From the cell containing the given text, extract its center point as (X, Y) coordinate. 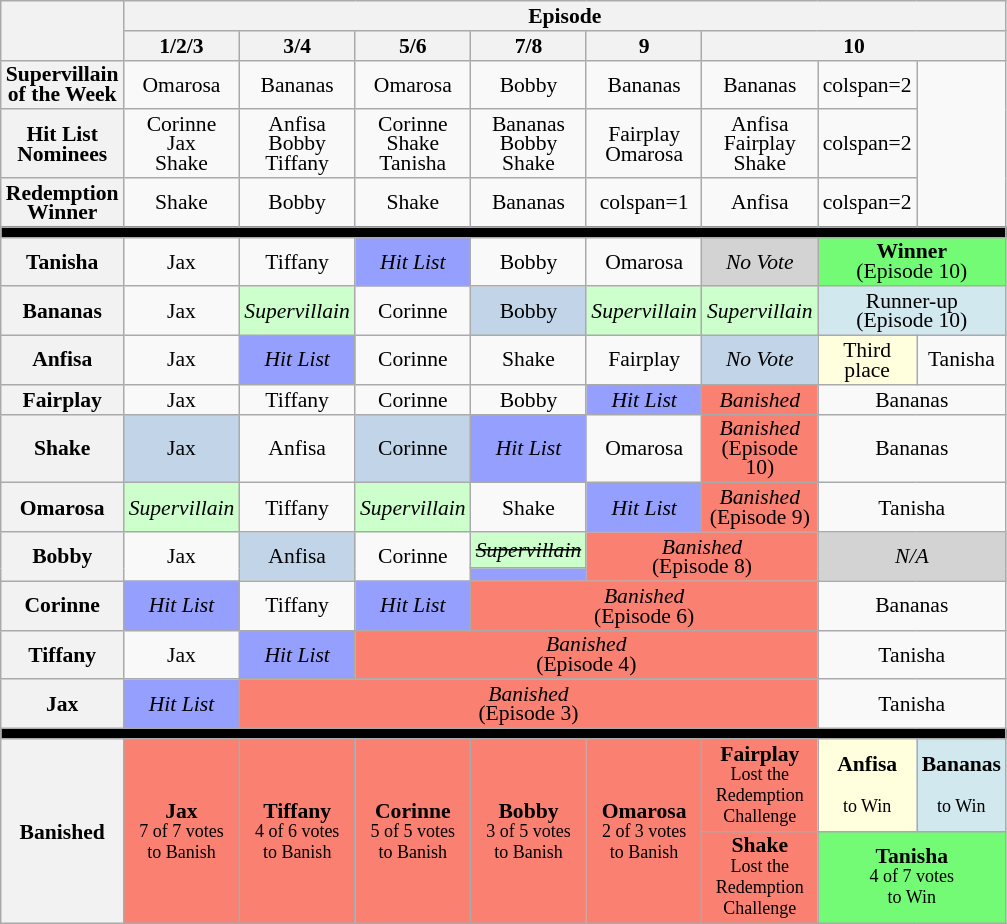
colspan=1 (644, 202)
Bobby3 of 5 votesto Banish (529, 832)
CorinneShakeTanisha (413, 144)
Banished(Episode 4) (586, 654)
Banished(Episode 9) (760, 508)
Tanisha4 of 7 votesto Win (912, 878)
Banished(Episode 8) (702, 556)
Corinne5 of 5 votesto Banish (413, 832)
N/A (912, 556)
Banished(Episode 10) (760, 448)
CorinneJaxShake (182, 144)
RedemptionWinner (62, 202)
3/4 (297, 46)
9 (644, 46)
5/6 (413, 46)
Supervillainof the Week (62, 84)
FairplayLost theRedemption Challenge (760, 786)
Third place (868, 360)
10 (854, 46)
Jax 7 of 7 votesto Banish (182, 832)
Episode (565, 16)
7/8 (529, 46)
AnfisaBobbyTiffany (297, 144)
Hit ListNominees (62, 144)
Tiffany4 of 6 votesto Banish (297, 832)
Runner-up(Episode 10) (912, 312)
AnfisaFairplayShake (760, 144)
Anfisato Win (868, 786)
ShakeLost theRedemption Challenge (760, 878)
Banished(Episode 3) (528, 704)
FairplayOmarosa (644, 144)
Winner(Episode 10) (912, 262)
1/2/3 (182, 46)
Omarosa2 of 3 votesto Banish (644, 832)
BananasBobbyShake (529, 144)
Banished(Episode 6) (644, 606)
Bananasto Win (962, 786)
